For the text-containing cell, return its midpoint in [X, Y] coordinate format. 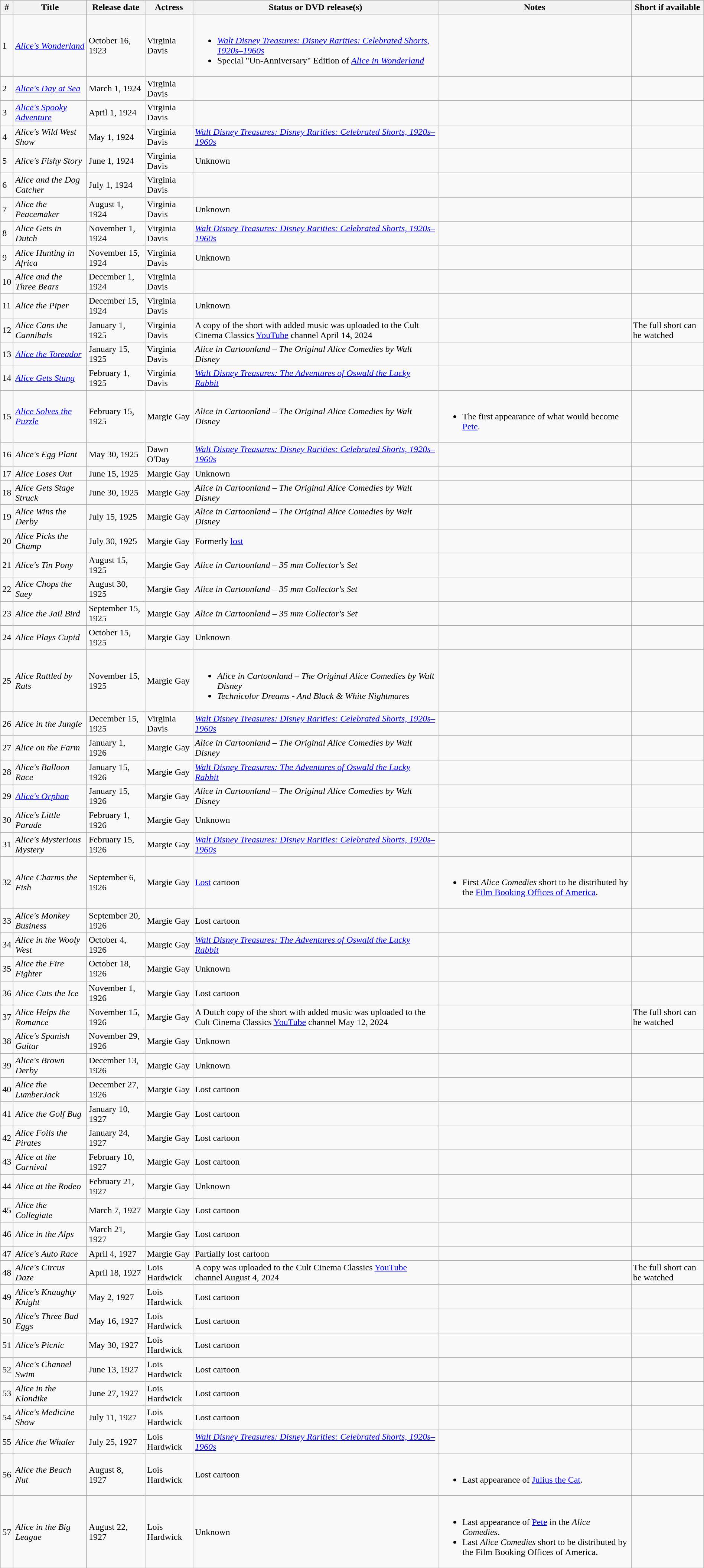
November 15, 1925 [116, 681]
Alice and the Three Bears [50, 281]
Short if available [668, 7]
16 [7, 454]
8 [7, 233]
Alice's Little Parade [50, 820]
December 15, 1924 [116, 306]
June 15, 1925 [116, 474]
Alice's Circus Daze [50, 1273]
A copy was uploaded to the Cult Cinema Classics YouTube channel August 4, 2024 [315, 1273]
February 1, 1925 [116, 379]
Alice the Piper [50, 306]
1 [7, 45]
6 [7, 185]
Alice's Channel Swim [50, 1369]
31 [7, 845]
41 [7, 1113]
April 4, 1927 [116, 1254]
Alice's Balloon Race [50, 772]
Alice in the Klondike [50, 1393]
August 1, 1924 [116, 209]
Alice's Three Bad Eggs [50, 1321]
12 [7, 330]
Title [50, 7]
48 [7, 1273]
Alice in the Jungle [50, 724]
44 [7, 1186]
Notes [535, 7]
August 22, 1927 [116, 1532]
November 29, 1926 [116, 1041]
May 30, 1925 [116, 454]
51 [7, 1345]
Alice Hunting in Africa [50, 258]
January 1, 1925 [116, 330]
52 [7, 1369]
3 [7, 113]
October 16, 1923 [116, 45]
First Alice Comedies short to be distributed by the Film Booking Offices of America. [535, 883]
July 25, 1927 [116, 1441]
Alice Helps the Romance [50, 1017]
Alice's Tin Pony [50, 565]
November 1, 1926 [116, 993]
Walt Disney Treasures: Disney Rarities: Celebrated Shorts, 1920s–1960sSpecial "Un-Anniversary" Edition of Alice in Wonderland [315, 45]
21 [7, 565]
December 1, 1924 [116, 281]
Alice the Golf Bug [50, 1113]
Alice's Orphan [50, 796]
Formerly lost [315, 541]
Alice in the Alps [50, 1234]
33 [7, 920]
Last appearance of Pete in the Alice Comedies.Last Alice Comedies short to be distributed by the Film Booking Offices of America. [535, 1532]
Alice's Fishy Story [50, 161]
June 27, 1927 [116, 1393]
56 [7, 1475]
55 [7, 1441]
17 [7, 474]
7 [7, 209]
February 21, 1927 [116, 1186]
January 24, 1927 [116, 1138]
January 1, 1926 [116, 747]
June 13, 1927 [116, 1369]
October 15, 1925 [116, 638]
# [7, 7]
Alice in the Wooly West [50, 945]
4 [7, 137]
Alice Wins the Derby [50, 517]
Alice Foils the Pirates [50, 1138]
Alice's Wild West Show [50, 137]
March 7, 1927 [116, 1211]
March 21, 1927 [116, 1234]
February 1, 1926 [116, 820]
September 20, 1926 [116, 920]
November 15, 1926 [116, 1017]
Alice Chops the Suey [50, 589]
Alice Cuts the Ice [50, 993]
Alice the Collegiate [50, 1211]
July 15, 1925 [116, 517]
37 [7, 1017]
Alice's Mysterious Mystery [50, 845]
40 [7, 1090]
A Dutch copy of the short with added music was uploaded to the Cult Cinema Classics YouTube channel May 12, 2024 [315, 1017]
Alice on the Farm [50, 747]
32 [7, 883]
24 [7, 638]
Alice and the Dog Catcher [50, 185]
50 [7, 1321]
Alice's Wonderland [50, 45]
July 1, 1924 [116, 185]
Alice Plays Cupid [50, 638]
38 [7, 1041]
Actress [169, 7]
Alice the Beach Nut [50, 1475]
April 1, 1924 [116, 113]
Alice Gets Stung [50, 379]
May 30, 1927 [116, 1345]
November 15, 1924 [116, 258]
45 [7, 1211]
Alice Solves the Puzzle [50, 416]
Alice's Medicine Show [50, 1418]
Alice's Picnic [50, 1345]
39 [7, 1065]
May 1, 1924 [116, 137]
May 16, 1927 [116, 1321]
July 11, 1927 [116, 1418]
Alice at the Carnival [50, 1162]
Alice Cans the Cannibals [50, 330]
The first appearance of what would become Pete. [535, 416]
October 4, 1926 [116, 945]
Alice Gets Stage Struck [50, 493]
August 8, 1927 [116, 1475]
42 [7, 1138]
Status or DVD release(s) [315, 7]
Alice's Day at Sea [50, 88]
April 18, 1927 [116, 1273]
14 [7, 379]
Alice at the Rodeo [50, 1186]
Release date [116, 7]
Alice Rattled by Rats [50, 681]
Alice in the Big League [50, 1532]
22 [7, 589]
Alice the Toreador [50, 354]
Alice Picks the Champ [50, 541]
49 [7, 1297]
June 30, 1925 [116, 493]
Alice's Auto Race [50, 1254]
Alice's Egg Plant [50, 454]
Alice the Whaler [50, 1441]
34 [7, 945]
27 [7, 747]
10 [7, 281]
A copy of the short with added music was uploaded to the Cult Cinema Classics YouTube channel April 14, 2024 [315, 330]
2 [7, 88]
December 27, 1926 [116, 1090]
May 2, 1927 [116, 1297]
Alice in Cartoonland – The Original Alice Comedies by Walt DisneyTechnicolor Dreams - And Black & White Nightmares [315, 681]
February 15, 1925 [116, 416]
54 [7, 1418]
47 [7, 1254]
Alice's Spanish Guitar [50, 1041]
13 [7, 354]
30 [7, 820]
57 [7, 1532]
25 [7, 681]
28 [7, 772]
19 [7, 517]
December 13, 1926 [116, 1065]
35 [7, 969]
November 1, 1924 [116, 233]
July 30, 1925 [116, 541]
Alice Loses Out [50, 474]
Dawn O'Day [169, 454]
9 [7, 258]
September 6, 1926 [116, 883]
Alice Gets in Dutch [50, 233]
Last appearance of Julius the Cat. [535, 1475]
36 [7, 993]
August 30, 1925 [116, 589]
Alice the LumberJack [50, 1090]
August 15, 1925 [116, 565]
October 18, 1926 [116, 969]
January 10, 1927 [116, 1113]
September 15, 1925 [116, 613]
23 [7, 613]
Alice's Knaughty Knight [50, 1297]
43 [7, 1162]
11 [7, 306]
26 [7, 724]
February 15, 1926 [116, 845]
February 10, 1927 [116, 1162]
5 [7, 161]
46 [7, 1234]
53 [7, 1393]
Partially lost cartoon [315, 1254]
15 [7, 416]
March 1, 1924 [116, 88]
Alice the Fire Fighter [50, 969]
Alice the Peacemaker [50, 209]
20 [7, 541]
June 1, 1924 [116, 161]
Alice's Monkey Business [50, 920]
Alice's Brown Derby [50, 1065]
Alice the Jail Bird [50, 613]
Alice Charms the Fish [50, 883]
18 [7, 493]
29 [7, 796]
December 15, 1925 [116, 724]
January 15, 1925 [116, 354]
Alice's Spooky Adventure [50, 113]
